Scan for the cell matching the given text and deliver its (x, y) coordinate at center. 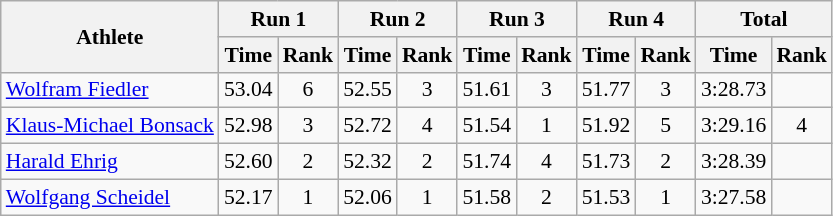
Wolfram Fiedler (110, 90)
Wolfgang Scheidel (110, 197)
3:29.16 (734, 126)
Athlete (110, 36)
Run 1 (278, 19)
51.77 (606, 90)
Total (764, 19)
51.54 (486, 126)
Run 4 (636, 19)
3:28.73 (734, 90)
52.72 (368, 126)
Run 3 (516, 19)
Run 2 (398, 19)
51.58 (486, 197)
52.60 (248, 162)
51.61 (486, 90)
3:27.58 (734, 197)
52.17 (248, 197)
51.92 (606, 126)
5 (666, 126)
52.32 (368, 162)
52.98 (248, 126)
Klaus-Michael Bonsack (110, 126)
52.06 (368, 197)
51.53 (606, 197)
Harald Ehrig (110, 162)
51.74 (486, 162)
51.73 (606, 162)
53.04 (248, 90)
6 (308, 90)
3:28.39 (734, 162)
52.55 (368, 90)
